Return the [x, y] coordinate for the center point of the cell that contains the specified text.  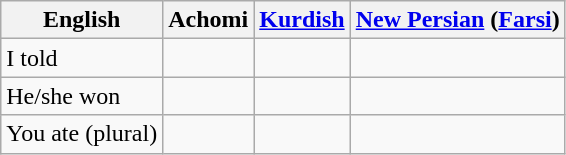
He/she won [82, 96]
New Persian (Farsi) [458, 20]
English [82, 20]
You ate (plural) [82, 134]
Kurdish [302, 20]
I told [82, 58]
Achomi [208, 20]
